Provide the [x, y] coordinate of the cell's center where the given text is located.  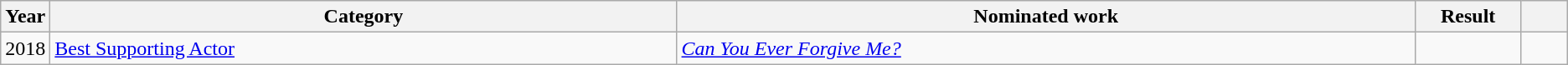
Can You Ever Forgive Me? [1045, 48]
Best Supporting Actor [364, 48]
Category [364, 17]
Nominated work [1045, 17]
Year [25, 17]
Result [1467, 17]
2018 [25, 48]
